Output the (x, y) coordinate of the center of the cell containing the given text.  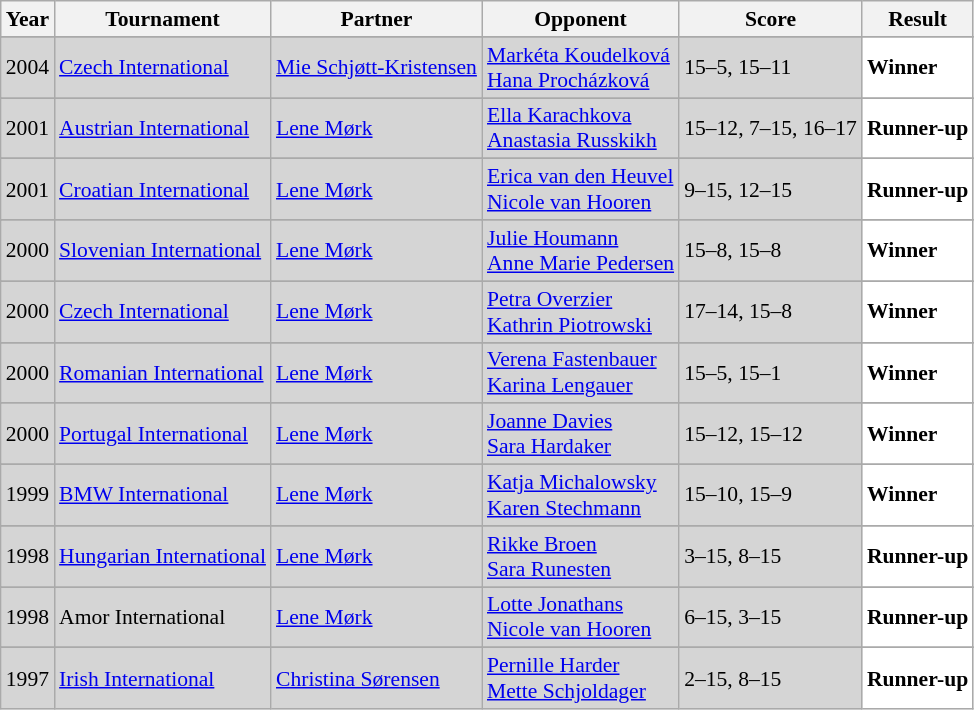
Christina Sørensen (376, 678)
1997 (28, 678)
Tournament (162, 19)
Irish International (162, 678)
Verena Fastenbauer Karina Lengauer (580, 372)
6–15, 3–15 (770, 618)
Julie Houmann Anne Marie Pedersen (580, 250)
Slovenian International (162, 250)
15–12, 15–12 (770, 434)
Portugal International (162, 434)
Year (28, 19)
3–15, 8–15 (770, 556)
Partner (376, 19)
Austrian International (162, 128)
17–14, 15–8 (770, 312)
15–12, 7–15, 16–17 (770, 128)
Ella Karachkova Anastasia Russkikh (580, 128)
Joanne Davies Sara Hardaker (580, 434)
Amor International (162, 618)
Hungarian International (162, 556)
Markéta Koudelková Hana Procházková (580, 68)
Croatian International (162, 190)
Petra Overzier Kathrin Piotrowski (580, 312)
Pernille Harder Mette Schjoldager (580, 678)
1999 (28, 496)
Romanian International (162, 372)
2004 (28, 68)
15–5, 15–1 (770, 372)
Score (770, 19)
Katja Michalowsky Karen Stechmann (580, 496)
Lotte Jonathans Nicole van Hooren (580, 618)
2–15, 8–15 (770, 678)
Rikke Broen Sara Runesten (580, 556)
Mie Schjøtt-Kristensen (376, 68)
BMW International (162, 496)
Erica van den Heuvel Nicole van Hooren (580, 190)
15–5, 15–11 (770, 68)
15–8, 15–8 (770, 250)
15–10, 15–9 (770, 496)
9–15, 12–15 (770, 190)
Opponent (580, 19)
Result (918, 19)
